Output the (X, Y) coordinate of the center of the cell containing the given text.  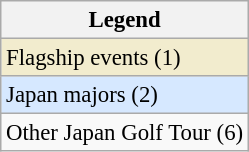
Legend (125, 20)
Flagship events (1) (125, 58)
Other Japan Golf Tour (6) (125, 133)
Japan majors (2) (125, 95)
